From the cell containing the given text, extract its center point as (X, Y) coordinate. 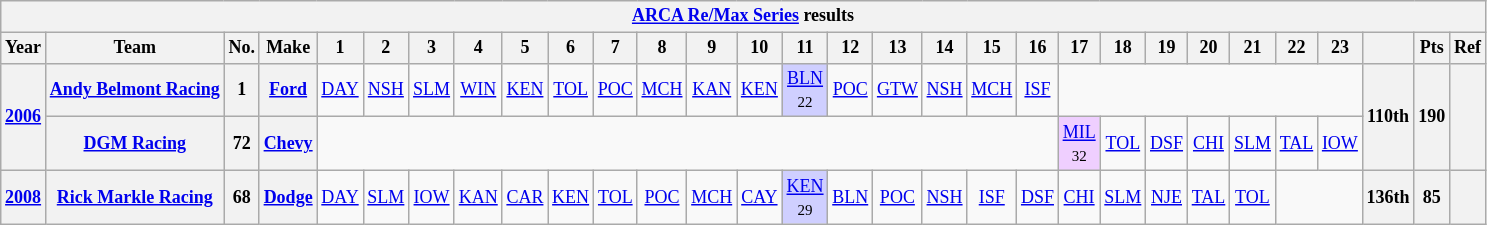
14 (944, 48)
19 (1167, 48)
110th (1388, 116)
2 (386, 48)
No. (242, 48)
Andy Belmont Racing (134, 90)
17 (1079, 48)
12 (850, 48)
7 (615, 48)
Team (134, 48)
85 (1432, 197)
21 (1253, 48)
5 (525, 48)
4 (478, 48)
DGM Racing (134, 144)
CAR (525, 197)
MIL32 (1079, 144)
18 (1123, 48)
BLN22 (805, 90)
20 (1208, 48)
6 (571, 48)
Year (24, 48)
22 (1296, 48)
8 (662, 48)
136th (1388, 197)
WIN (478, 90)
23 (1340, 48)
15 (992, 48)
2006 (24, 116)
NJE (1167, 197)
16 (1038, 48)
CAY (760, 197)
KEN29 (805, 197)
10 (760, 48)
Ford (288, 90)
GTW (898, 90)
Dodge (288, 197)
13 (898, 48)
2008 (24, 197)
Rick Markle Racing (134, 197)
Chevy (288, 144)
BLN (850, 197)
9 (712, 48)
72 (242, 144)
ARCA Re/Max Series results (743, 16)
11 (805, 48)
190 (1432, 116)
3 (432, 48)
Ref (1468, 48)
Pts (1432, 48)
68 (242, 197)
Make (288, 48)
